Extract the [X, Y] coordinate from the center of the cell holding the provided text.  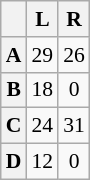
R [74, 19]
29 [42, 55]
31 [74, 126]
24 [42, 126]
C [14, 126]
A [14, 55]
18 [42, 90]
26 [74, 55]
D [14, 162]
12 [42, 162]
L [42, 19]
B [14, 90]
